From the cell containing the given text, extract its center point as [X, Y] coordinate. 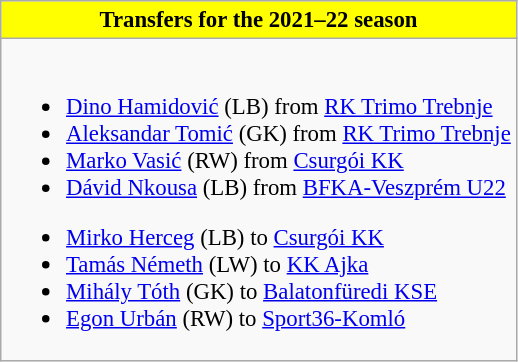
Transfers for the 2021–22 season [258, 20]
